Capture the cell that displays the provided text and extract its (X, Y) central coordinate. 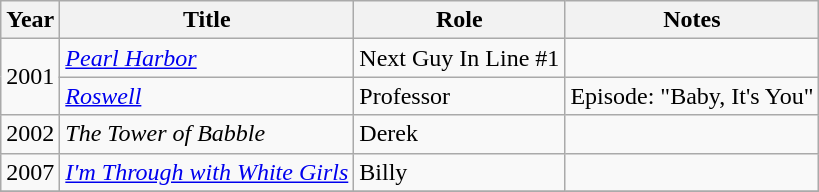
Pearl Harbor (207, 58)
2002 (30, 134)
Episode: "Baby, It's You" (692, 96)
Derek (460, 134)
2001 (30, 77)
Role (460, 20)
Title (207, 20)
I'm Through with White Girls (207, 172)
2007 (30, 172)
Professor (460, 96)
Notes (692, 20)
Roswell (207, 96)
Next Guy In Line #1 (460, 58)
Billy (460, 172)
The Tower of Babble (207, 134)
Year (30, 20)
